Capture the cell that displays the provided text and extract its [X, Y] central coordinate. 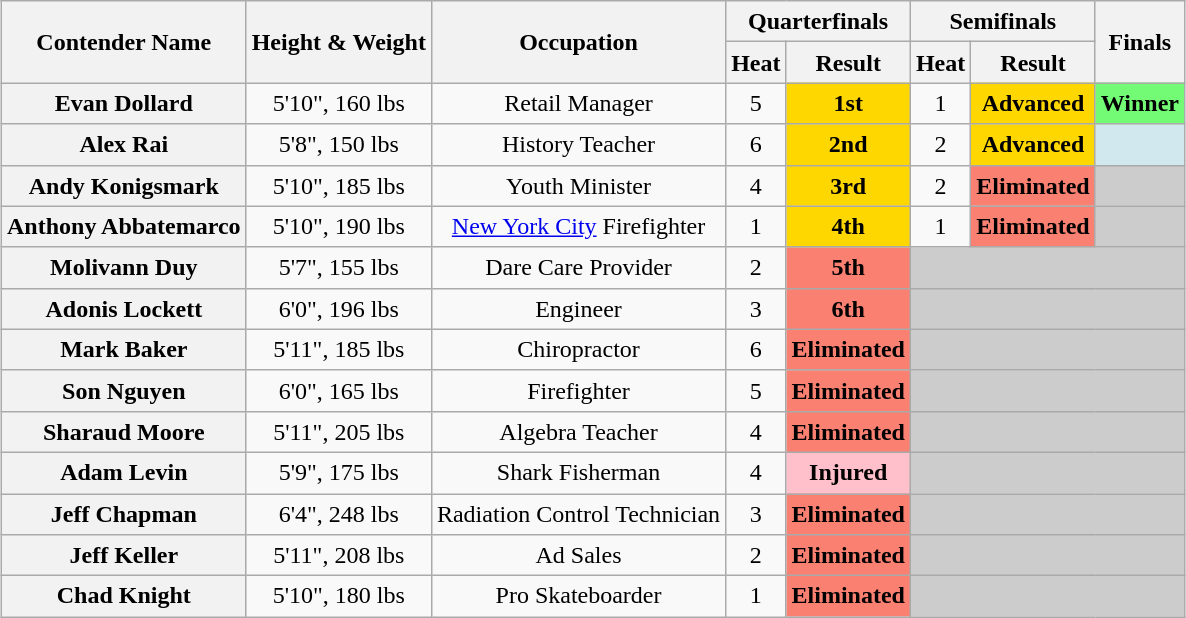
Firefighter [578, 390]
Injured [848, 472]
Semifinals [1002, 22]
Sharaud Moore [124, 432]
Jeff Chapman [124, 514]
Mark Baker [124, 350]
5'11", 208 lbs [338, 556]
Jeff Keller [124, 556]
5'8", 150 lbs [338, 144]
6'0", 196 lbs [338, 308]
5'10", 180 lbs [338, 596]
6'4", 248 lbs [338, 514]
Ad Sales [578, 556]
History Teacher [578, 144]
Son Nguyen [124, 390]
Occupation [578, 42]
2nd [848, 144]
Chad Knight [124, 596]
Alex Rai [124, 144]
Pro Skateboarder [578, 596]
6'0", 165 lbs [338, 390]
Shark Fisherman [578, 472]
3rd [848, 186]
5'10", 190 lbs [338, 226]
Radiation Control Technician [578, 514]
Quarterfinals [818, 22]
Andy Konigsmark [124, 186]
5'11", 205 lbs [338, 432]
Evan Dollard [124, 104]
Finals [1140, 42]
Engineer [578, 308]
5'7", 155 lbs [338, 268]
5'10", 160 lbs [338, 104]
Height & Weight [338, 42]
Dare Care Provider [578, 268]
Adam Levin [124, 472]
Retail Manager [578, 104]
4th [848, 226]
5'11", 185 lbs [338, 350]
1st [848, 104]
New York City Firefighter [578, 226]
Molivann Duy [124, 268]
Anthony Abbatemarco [124, 226]
5th [848, 268]
5'10", 185 lbs [338, 186]
6th [848, 308]
5'9", 175 lbs [338, 472]
Youth Minister [578, 186]
Contender Name [124, 42]
Adonis Lockett [124, 308]
Algebra Teacher [578, 432]
Chiropractor [578, 350]
Winner [1140, 104]
